Provide the (x, y) coordinate of the cell's center where the given text is located.  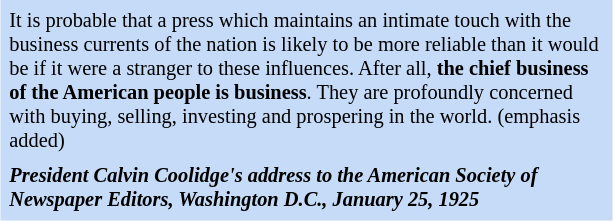
President Calvin Coolidge's address to the American Society of Newspaper Editors, Washington D.C., January 25, 1925 (306, 188)
